From the cell containing the given text, extract its center point as [x, y] coordinate. 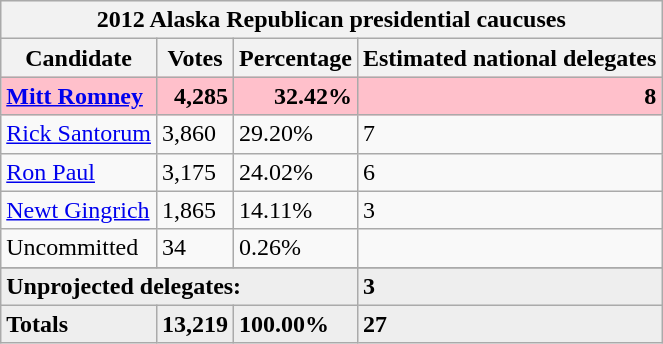
24.02% [296, 172]
3,860 [194, 134]
7 [509, 134]
Rick Santorum [79, 134]
2012 Alaska Republican presidential caucuses [332, 20]
32.42% [296, 96]
1,865 [194, 210]
100.00% [296, 324]
Percentage [296, 58]
Newt Gingrich [79, 210]
29.20% [296, 134]
14.11% [296, 210]
34 [194, 248]
Estimated national delegates [509, 58]
3,175 [194, 172]
Candidate [79, 58]
13,219 [194, 324]
6 [509, 172]
Uncommitted [79, 248]
27 [509, 324]
8 [509, 96]
Totals [79, 324]
Unprojected delegates: [180, 286]
4,285 [194, 96]
0.26% [296, 248]
Mitt Romney [79, 96]
Ron Paul [79, 172]
Votes [194, 58]
